Determine the [x, y] coordinate at the center of the cell enclosing the given text.  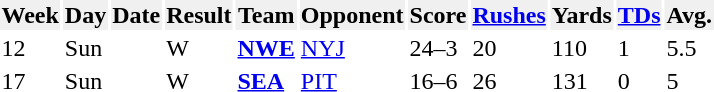
NYJ [352, 48]
Avg. [690, 15]
Yards [582, 15]
W [199, 48]
1 [639, 48]
20 [509, 48]
Date [136, 15]
Sun [85, 48]
12 [30, 48]
NWE [266, 48]
Week [30, 15]
24–3 [438, 48]
110 [582, 48]
Result [199, 15]
TDs [639, 15]
5.5 [690, 48]
Team [266, 15]
Score [438, 15]
Opponent [352, 15]
Rushes [509, 15]
Day [85, 15]
